Provide the (X, Y) coordinate of the cell's center where the given text is located.  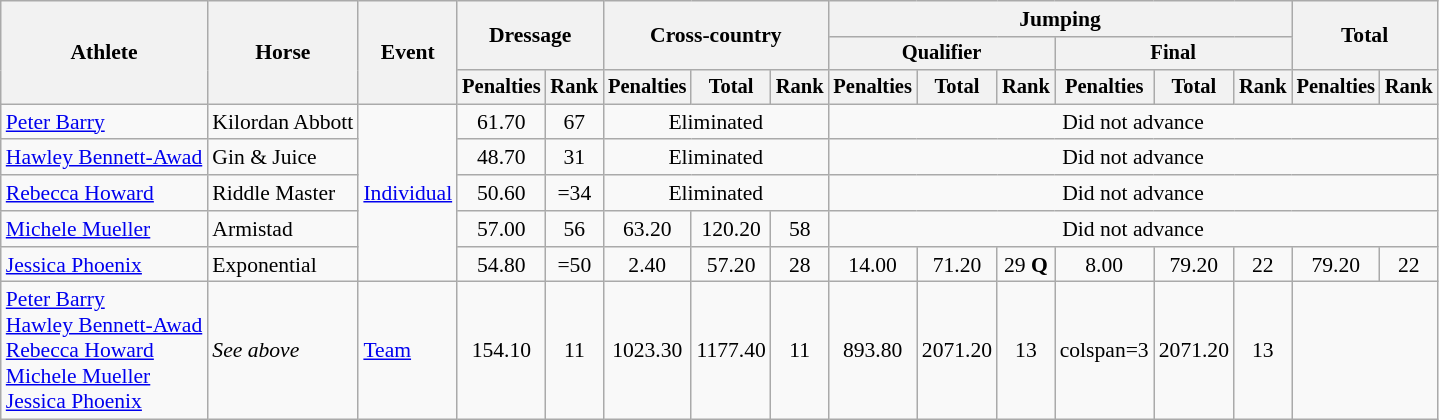
Hawley Bennett-Awad (104, 158)
50.60 (501, 193)
Jumping (1060, 19)
63.20 (647, 229)
=34 (575, 193)
Cross-country (716, 36)
Qualifier (941, 54)
Team (408, 351)
Riddle Master (282, 193)
Athlete (104, 52)
Michele Mueller (104, 229)
Armistad (282, 229)
56 (575, 229)
Individual (408, 193)
54.80 (501, 265)
1023.30 (647, 351)
colspan=3 (1104, 351)
Exponential (282, 265)
57.20 (731, 265)
71.20 (957, 265)
154.10 (501, 351)
57.00 (501, 229)
Peter Barry (104, 122)
=50 (575, 265)
Rebecca Howard (104, 193)
2.40 (647, 265)
Dressage (530, 36)
893.80 (872, 351)
Horse (282, 52)
29 Q (1026, 265)
Gin & Juice (282, 158)
See above (282, 351)
8.00 (1104, 265)
28 (800, 265)
Jessica Phoenix (104, 265)
Peter BarryHawley Bennett-AwadRebecca HowardMichele MuellerJessica Phoenix (104, 351)
61.70 (501, 122)
Event (408, 52)
58 (800, 229)
31 (575, 158)
1177.40 (731, 351)
48.70 (501, 158)
Kilordan Abbott (282, 122)
14.00 (872, 265)
Final (1174, 54)
67 (575, 122)
120.20 (731, 229)
